Locate the cell with the specified text and output its [X, Y] center coordinate. 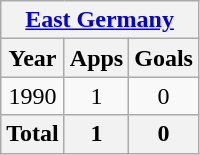
East Germany [100, 20]
Apps [96, 58]
Goals [164, 58]
Total [33, 134]
Year [33, 58]
1990 [33, 96]
